For the text-containing cell, return its midpoint in (x, y) coordinate format. 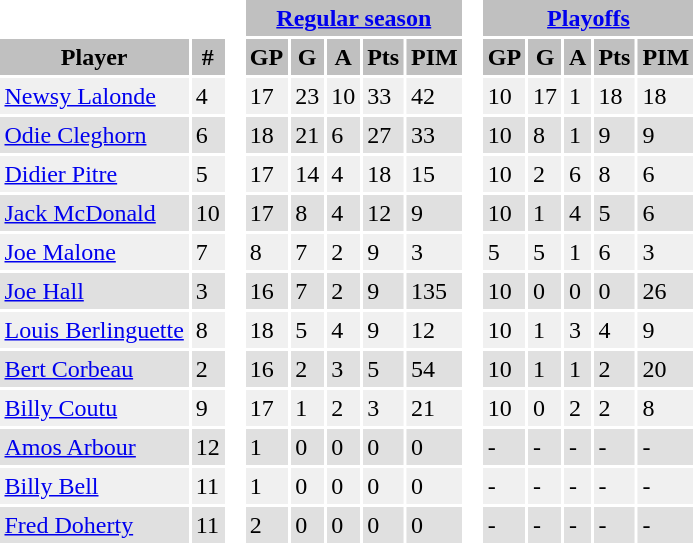
135 (435, 291)
PIM (435, 57)
Amos Arbour (94, 447)
15 (435, 174)
Fred Doherty (94, 525)
23 (308, 96)
27 (384, 135)
Didier Pitre (94, 174)
Joe Malone (94, 252)
14 (308, 174)
Joe Hall (94, 291)
Regular season (354, 18)
54 (435, 369)
Billy Bell (94, 486)
Bert Corbeau (94, 369)
Jack McDonald (94, 213)
Billy Coutu (94, 408)
42 (435, 96)
Odie Cleghorn (94, 135)
Louis Berlinguette (94, 330)
Newsy Lalonde (94, 96)
Playoffs (588, 18)
Player (94, 57)
# (208, 57)
